Find where the given text appears and provide that cell's center as (X, Y) coordinate. 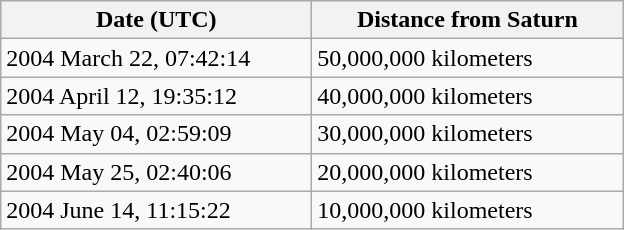
30,000,000 kilometers (468, 134)
2004 May 25, 02:40:06 (156, 172)
10,000,000 kilometers (468, 210)
20,000,000 kilometers (468, 172)
50,000,000 kilometers (468, 58)
Distance from Saturn (468, 20)
2004 March 22, 07:42:14 (156, 58)
2004 June 14, 11:15:22 (156, 210)
2004 April 12, 19:35:12 (156, 96)
40,000,000 kilometers (468, 96)
2004 May 04, 02:59:09 (156, 134)
Date (UTC) (156, 20)
